Identify which cell holds the provided text, then report its [x, y] central coordinate. 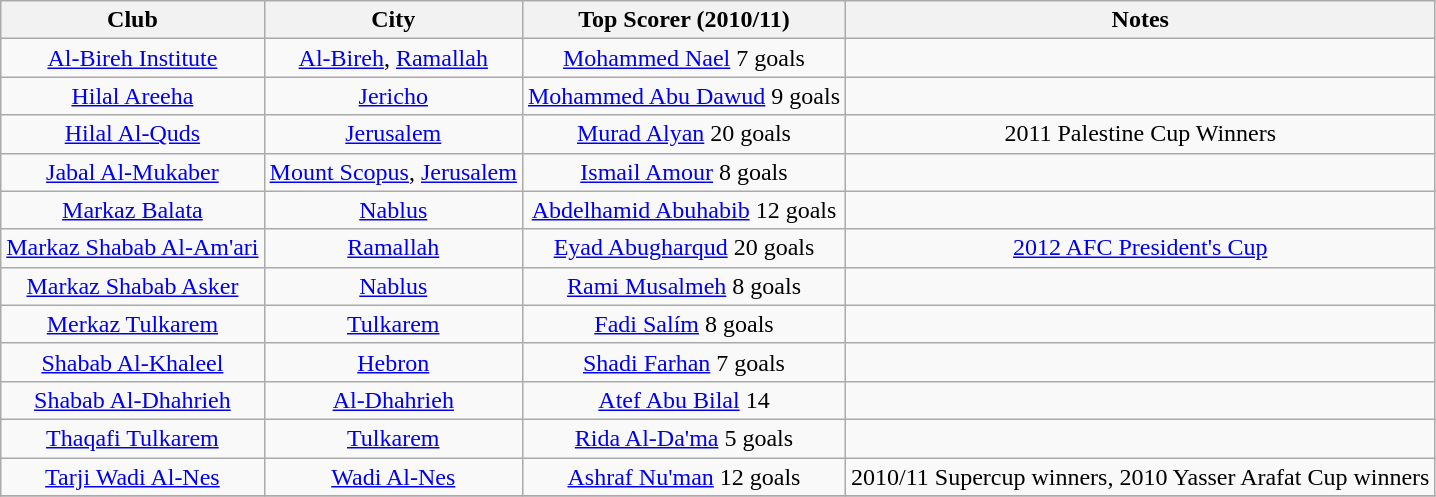
Rami Musalmeh 8 goals [684, 286]
2012 AFC President's Cup [1140, 248]
City [393, 20]
Al-Bireh, Ramallah [393, 58]
Fadi Salím 8 goals [684, 324]
Merkaz Tulkarem [132, 324]
Hilal Areeha [132, 96]
Shabab Al-Khaleel [132, 362]
2010/11 Supercup winners, 2010 Yasser Arafat Cup winners [1140, 477]
Jerusalem [393, 134]
Notes [1140, 20]
Jericho [393, 96]
Top Scorer (2010/11) [684, 20]
Jabal Al-Mukaber [132, 172]
Club [132, 20]
2011 Palestine Cup Winners [1140, 134]
Hebron [393, 362]
Thaqafi Tulkarem [132, 438]
Markaz Balata [132, 210]
Markaz Shabab Asker [132, 286]
Mount Scopus, Jerusalem [393, 172]
Wadi Al-Nes [393, 477]
Markaz Shabab Al-Am'ari [132, 248]
Shadi Farhan 7 goals [684, 362]
Ashraf Nu'man 12 goals [684, 477]
Al-Bireh Institute [132, 58]
Rida Al-Da'ma 5 goals [684, 438]
Mohammed Abu Dawud 9 goals [684, 96]
Shabab Al-Dhahrieh [132, 400]
Tarji Wadi Al-Nes [132, 477]
Al-Dhahrieh [393, 400]
Hilal Al-Quds [132, 134]
Ismail Amour 8 goals [684, 172]
Eyad Abugharqud 20 goals [684, 248]
Atef Abu Bilal 14 [684, 400]
Mohammed Nael 7 goals [684, 58]
Ramallah [393, 248]
Abdelhamid Abuhabib 12 goals [684, 210]
Murad Alyan 20 goals [684, 134]
